Detect which cell encompasses the target text, then output its [X, Y] center coordinate. 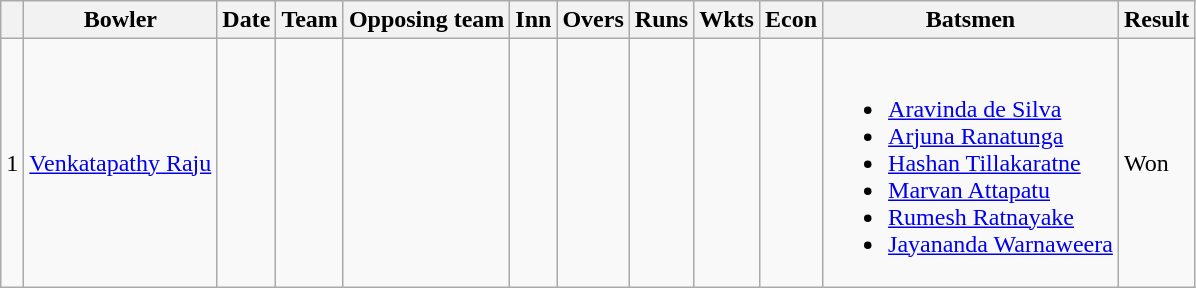
Wkts [727, 20]
Result [1156, 20]
1 [12, 163]
Team [310, 20]
Batsmen [971, 20]
Date [246, 20]
Overs [593, 20]
Won [1156, 163]
Bowler [120, 20]
Runs [661, 20]
Venkatapathy Raju [120, 163]
Inn [534, 20]
Aravinda de SilvaArjuna RanatungaHashan TillakaratneMarvan AttapatuRumesh RatnayakeJayananda Warnaweera [971, 163]
Opposing team [426, 20]
Econ [790, 20]
